Locate the cell with the specified text and output its (x, y) center coordinate. 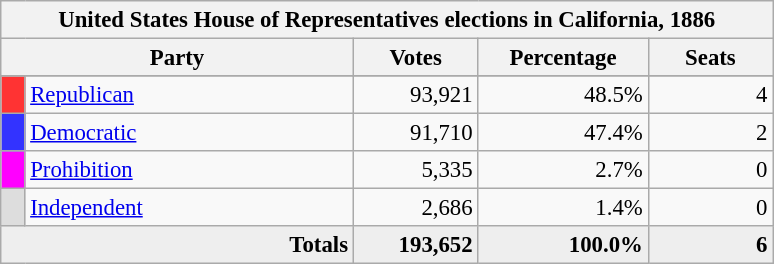
Seats (710, 58)
4 (710, 95)
193,652 (416, 245)
Votes (416, 58)
Party (178, 58)
1.4% (563, 208)
93,921 (416, 95)
48.5% (563, 95)
Independent (189, 208)
91,710 (416, 133)
Republican (189, 95)
2.7% (563, 170)
Percentage (563, 58)
Prohibition (189, 170)
Totals (178, 245)
6 (710, 245)
5,335 (416, 170)
United States House of Representatives elections in California, 1886 (387, 20)
2,686 (416, 208)
47.4% (563, 133)
Democratic (189, 133)
100.0% (563, 245)
2 (710, 133)
